Return (X, Y) of the center of cell containing provided text 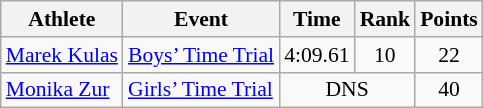
10 (386, 55)
Athlete (62, 19)
40 (449, 90)
Boys’ Time Trial (201, 55)
Rank (386, 19)
4:09.61 (316, 55)
22 (449, 55)
Marek Kulas (62, 55)
Event (201, 19)
Girls’ Time Trial (201, 90)
DNS (347, 90)
Monika Zur (62, 90)
Time (316, 19)
Points (449, 19)
